Return the [X, Y] coordinate for the center point of the cell that contains the specified text.  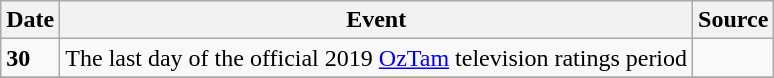
Source [734, 20]
Date [30, 20]
30 [30, 58]
Event [376, 20]
The last day of the official 2019 OzTam television ratings period [376, 58]
